From the cell containing the given text, extract its center point as (x, y) coordinate. 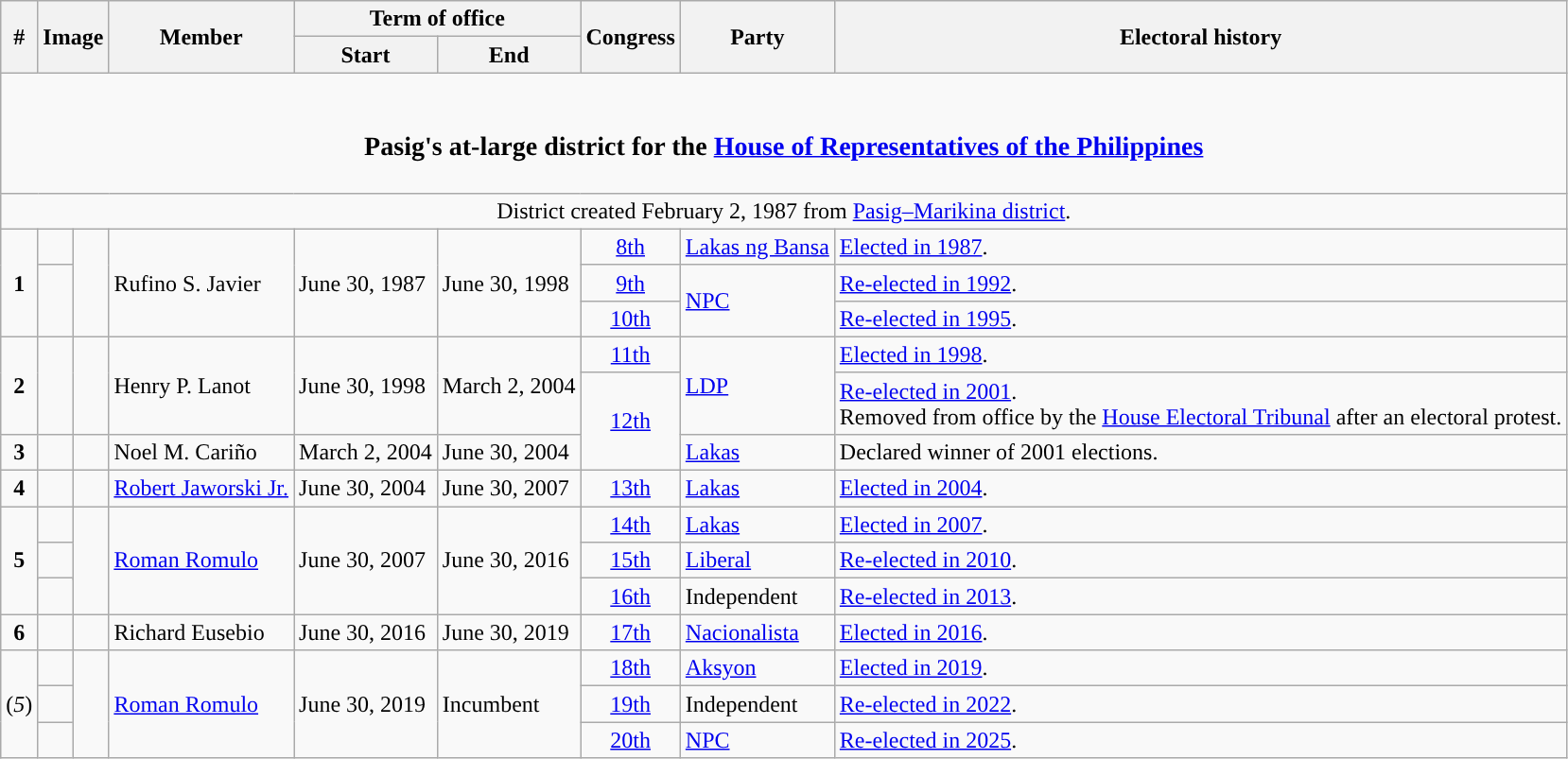
9th (630, 283)
Term of office (437, 19)
End (509, 55)
District created February 2, 1987 from Pasig–Marikina district. (784, 211)
18th (630, 668)
17th (630, 632)
8th (630, 247)
Congress (630, 37)
12th (630, 422)
LDP (757, 386)
1 (19, 283)
Re-elected in 2010. (1200, 561)
Re-elected in 1992. (1200, 283)
Richard Eusebio (201, 632)
Re-elected in 1995. (1200, 319)
15th (630, 561)
13th (630, 489)
# (19, 37)
Member (201, 37)
2 (19, 386)
Declared winner of 2001 elections. (1200, 452)
Elected in 2004. (1200, 489)
Re-elected in 2025. (1200, 740)
Pasig's at-large district for the House of Representatives of the Philippines (784, 132)
Electoral history (1200, 37)
11th (630, 354)
Elected in 2007. (1200, 525)
Incumbent (509, 704)
Party (757, 37)
Henry P. Lanot (201, 386)
Elected in 2019. (1200, 668)
Robert Jaworski Jr. (201, 489)
Re-elected in 2022. (1200, 704)
4 (19, 489)
10th (630, 319)
19th (630, 704)
Lakas ng Bansa (757, 247)
16th (630, 596)
June 30, 1987 (366, 283)
Liberal (757, 561)
Start (366, 55)
14th (630, 525)
Image (74, 37)
Aksyon (757, 668)
Elected in 2016. (1200, 632)
20th (630, 740)
Elected in 1998. (1200, 354)
Elected in 1987. (1200, 247)
Nacionalista (757, 632)
Re-elected in 2013. (1200, 596)
6 (19, 632)
Noel M. Cariño (201, 452)
5 (19, 561)
(5) (19, 704)
3 (19, 452)
Re-elected in 2001.Removed from office by the House Electoral Tribunal after an electoral protest. (1200, 403)
Rufino S. Javier (201, 283)
